Search for the cell housing the specified text and yield its (x, y) center coordinate. 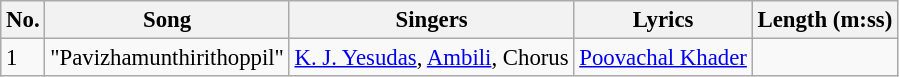
Song (167, 20)
K. J. Yesudas, Ambili, Chorus (432, 58)
Length (m:ss) (824, 20)
Poovachal Khader (663, 58)
No. (23, 20)
Lyrics (663, 20)
"Pavizhamunthirithoppil" (167, 58)
Singers (432, 20)
1 (23, 58)
